For the text-containing cell, return its midpoint in [x, y] coordinate format. 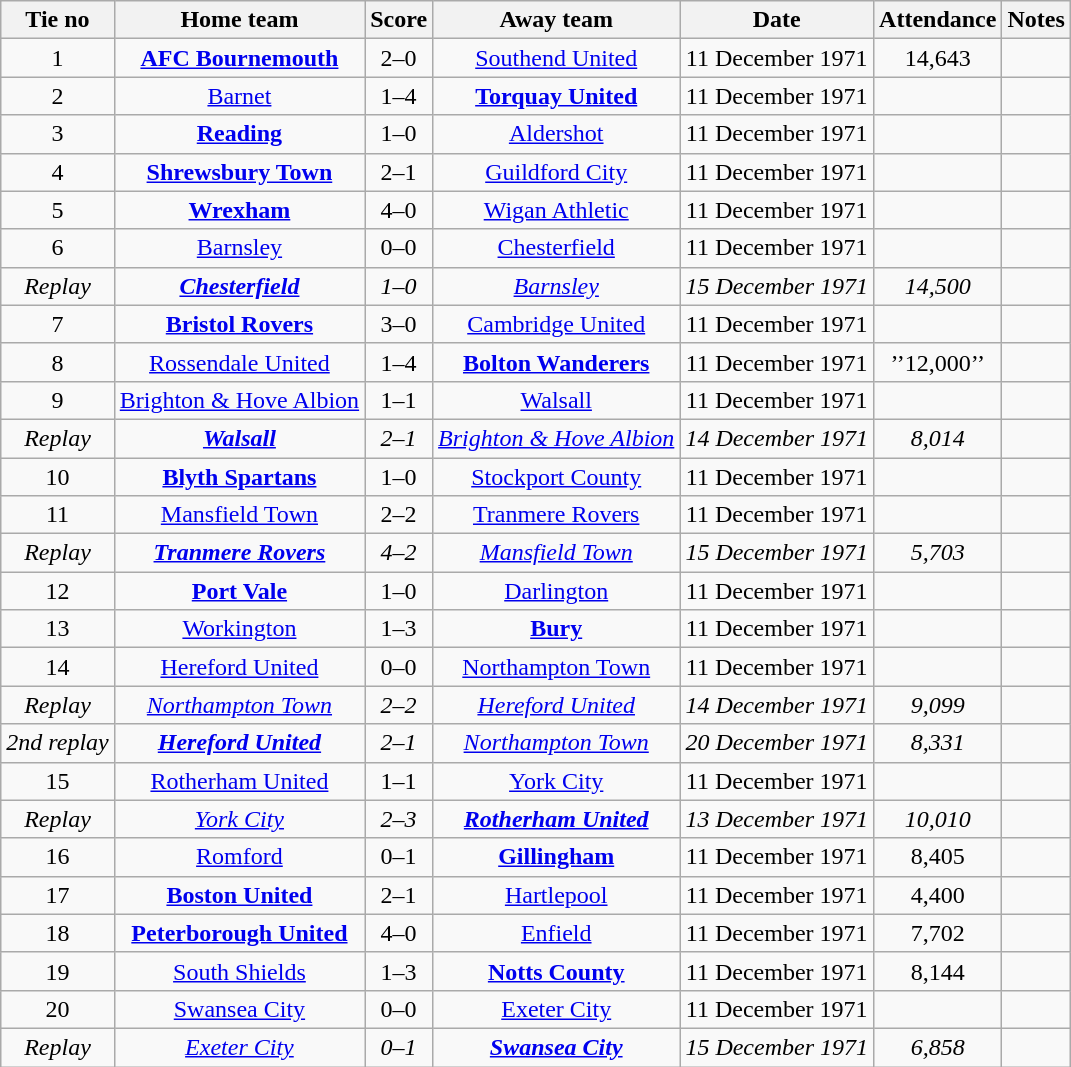
Bury [556, 629]
13 December 1971 [777, 819]
Hartlepool [556, 895]
4–2 [399, 553]
Score [399, 20]
Wrexham [239, 210]
Date [777, 20]
14 [58, 667]
4,400 [938, 895]
9 [58, 400]
Blyth Spartans [239, 477]
Port Vale [239, 591]
2–0 [399, 58]
8,144 [938, 971]
13 [58, 629]
Southend United [556, 58]
Torquay United [556, 96]
AFC Bournemouth [239, 58]
Stockport County [556, 477]
8,405 [938, 857]
Enfield [556, 933]
12 [58, 591]
7 [58, 324]
South Shields [239, 971]
1 [58, 58]
Tie no [58, 20]
2nd replay [58, 743]
Romford [239, 857]
17 [58, 895]
Notts County [556, 971]
Boston United [239, 895]
3–0 [399, 324]
Rossendale United [239, 362]
Aldershot [556, 134]
Notes [1036, 20]
’’12,000’’ [938, 362]
10,010 [938, 819]
6,858 [938, 1047]
14,643 [938, 58]
6 [58, 248]
16 [58, 857]
Attendance [938, 20]
Shrewsbury Town [239, 172]
10 [58, 477]
Bolton Wanderers [556, 362]
8 [58, 362]
5,703 [938, 553]
19 [58, 971]
2–3 [399, 819]
Bristol Rovers [239, 324]
Home team [239, 20]
Guildford City [556, 172]
5 [58, 210]
7,702 [938, 933]
4 [58, 172]
Reading [239, 134]
Cambridge United [556, 324]
Darlington [556, 591]
3 [58, 134]
Wigan Athletic [556, 210]
2 [58, 96]
11 [58, 515]
Away team [556, 20]
15 [58, 781]
20 [58, 1009]
8,331 [938, 743]
8,014 [938, 438]
14,500 [938, 286]
9,099 [938, 705]
Gillingham [556, 857]
Barnet [239, 96]
18 [58, 933]
Workington [239, 629]
20 December 1971 [777, 743]
Peterborough United [239, 933]
